Scan for the cell matching the given text and deliver its (X, Y) coordinate at center. 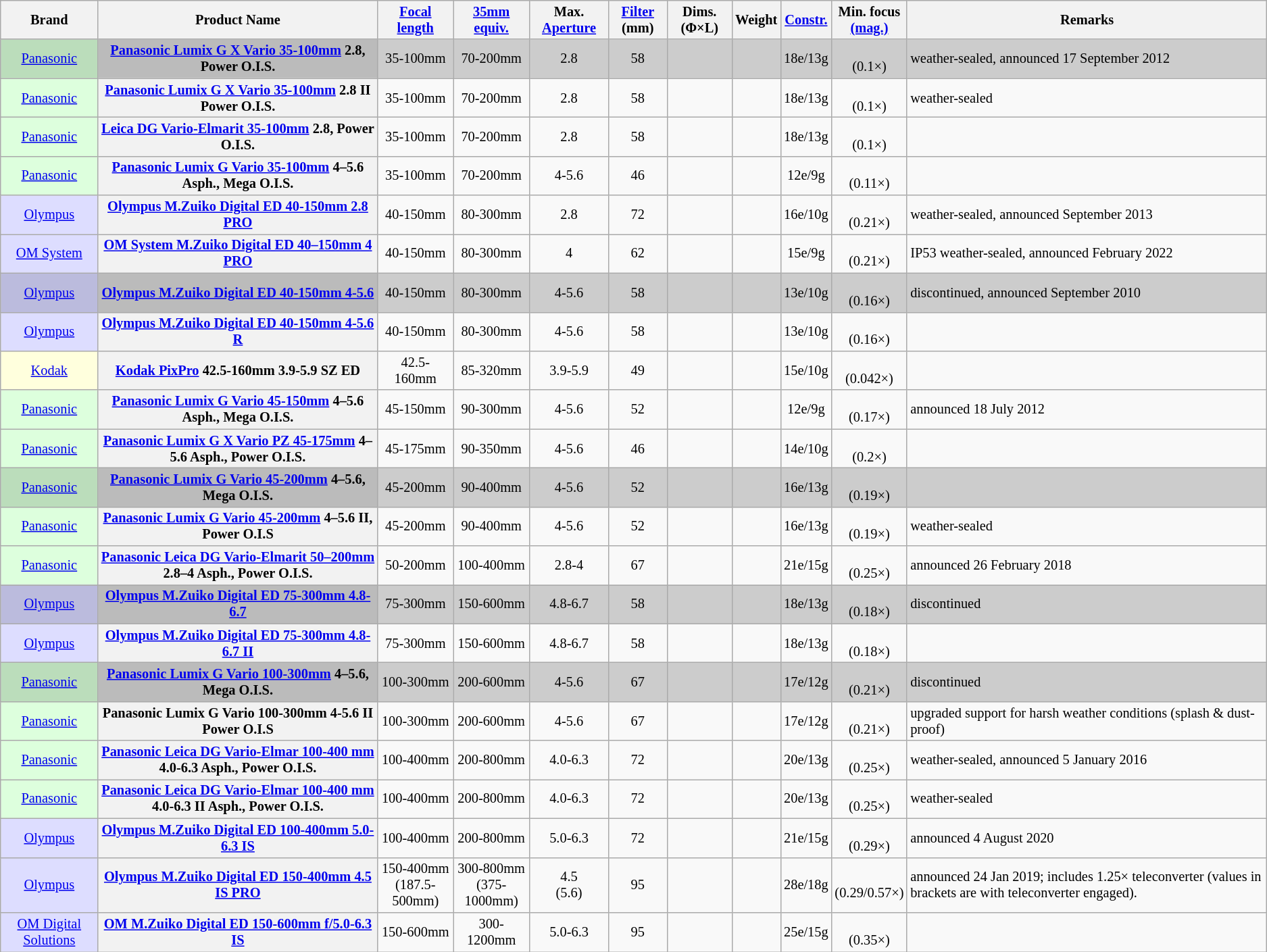
(0.11×) (870, 176)
42.5-160mm (415, 370)
Dims. (Φ×L) (699, 20)
Brand (49, 20)
Olympus M.Zuiko Digital ED 40-150mm 4-5.6 R (238, 332)
weather-sealed, announced September 2013 (1087, 215)
49 (638, 370)
(0.29/0.57×) (870, 885)
announced 26 February 2018 (1087, 566)
28e/18g (805, 885)
Olympus M.Zuiko Digital ED 100-400mm 5.0-6.3 IS (238, 838)
Kodak PixPro 42.5-160mm 3.9-5.9 SZ ED (238, 370)
Panasonic Lumix G Vario 45-200mm 4–5.6, Mega O.I.S. (238, 487)
Remarks (1087, 20)
(0.2×) (870, 449)
Focal length (415, 20)
Panasonic Leica DG Vario-Elmar 100-400 mm 4.0-6.3 Asph., Power O.I.S. (238, 760)
2.8-4 (569, 566)
weather-sealed, announced 5 January 2016 (1087, 760)
35mm equiv. (492, 20)
announced 24 Jan 2019; includes 1.25× teleconverter (values in brackets are with teleconverter engaged). (1087, 885)
Max. Aperture (569, 20)
(0.29×) (870, 838)
14e/10g (805, 449)
62 (638, 253)
Leica DG Vario-Elmarit 35-100mm 2.8, Power O.I.S. (238, 136)
OM M.Zuiko Digital ED 150-600mm f/5.0-6.3 IS (238, 932)
Constr. (805, 20)
weather-sealed, announced 17 September 2012 (1087, 59)
discontinued, announced September 2010 (1087, 293)
Olympus M.Zuiko Digital ED 75-300mm 4.8-6.7 II (238, 643)
(0.17×) (870, 409)
300-1200mm (492, 932)
IP53 weather-sealed, announced February 2022 (1087, 253)
90-350mm (492, 449)
Panasonic Lumix G X Vario 35-100mm 2.8, Power O.I.S. (238, 59)
Panasonic Lumix G Vario 100-300mm 4–5.6, Mega O.I.S. (238, 682)
25e/15g (805, 932)
Olympus M.Zuiko Digital ED 40-150mm 2.8 PRO (238, 215)
Olympus M.Zuiko Digital ED 150-400mm 4.5 IS PRO (238, 885)
Panasonic Lumix G Vario 100-300mm 4-5.6 II Power O.I.S (238, 721)
4 (569, 253)
4.5(5.6) (569, 885)
Weight (756, 20)
Filter (mm) (638, 20)
15e/9g (805, 253)
upgraded support for harsh weather conditions (splash & dust-proof) (1087, 721)
OM System M.Zuiko Digital ED 40–150mm 4 PRO (238, 253)
Product Name (238, 20)
announced 4 August 2020 (1087, 838)
(0.35×) (870, 932)
Olympus M.Zuiko Digital ED 40-150mm 4-5.6 (238, 293)
(0.042×) (870, 370)
16e/10g (805, 215)
Panasonic Lumix G X Vario PZ 45-175mm 4–5.6 Asph., Power O.I.S. (238, 449)
Panasonic Lumix G Vario 35-100mm 4–5.6 Asph., Mega O.I.S. (238, 176)
45-175mm (415, 449)
90-300mm (492, 409)
OM System (49, 253)
Panasonic Lumix G X Vario 35-100mm 2.8 II Power O.I.S. (238, 98)
45-150mm (415, 409)
Olympus M.Zuiko Digital ED 75-300mm 4.8-6.7 (238, 604)
15e/10g (805, 370)
300-800mm(375-1000mm) (492, 885)
Panasonic Lumix G Vario 45-200mm 4–5.6 II, Power O.I.S (238, 526)
3.9-5.9 (569, 370)
Panasonic Leica DG Vario-Elmar 100-400 mm 4.0-6.3 II Asph., Power O.I.S. (238, 799)
50-200mm (415, 566)
Panasonic Lumix G Vario 45-150mm 4–5.6 Asph., Mega O.I.S. (238, 409)
OM Digital Solutions (49, 932)
85-320mm (492, 370)
150-400mm(187.5-500mm) (415, 885)
Kodak (49, 370)
Min. focus(mag.) (870, 20)
Panasonic Leica DG Vario-Elmarit 50–200mm 2.8–4 Asph., Power O.I.S. (238, 566)
announced 18 July 2012 (1087, 409)
